Provide the (x, y) coordinate of the cell's center where the given text is located.  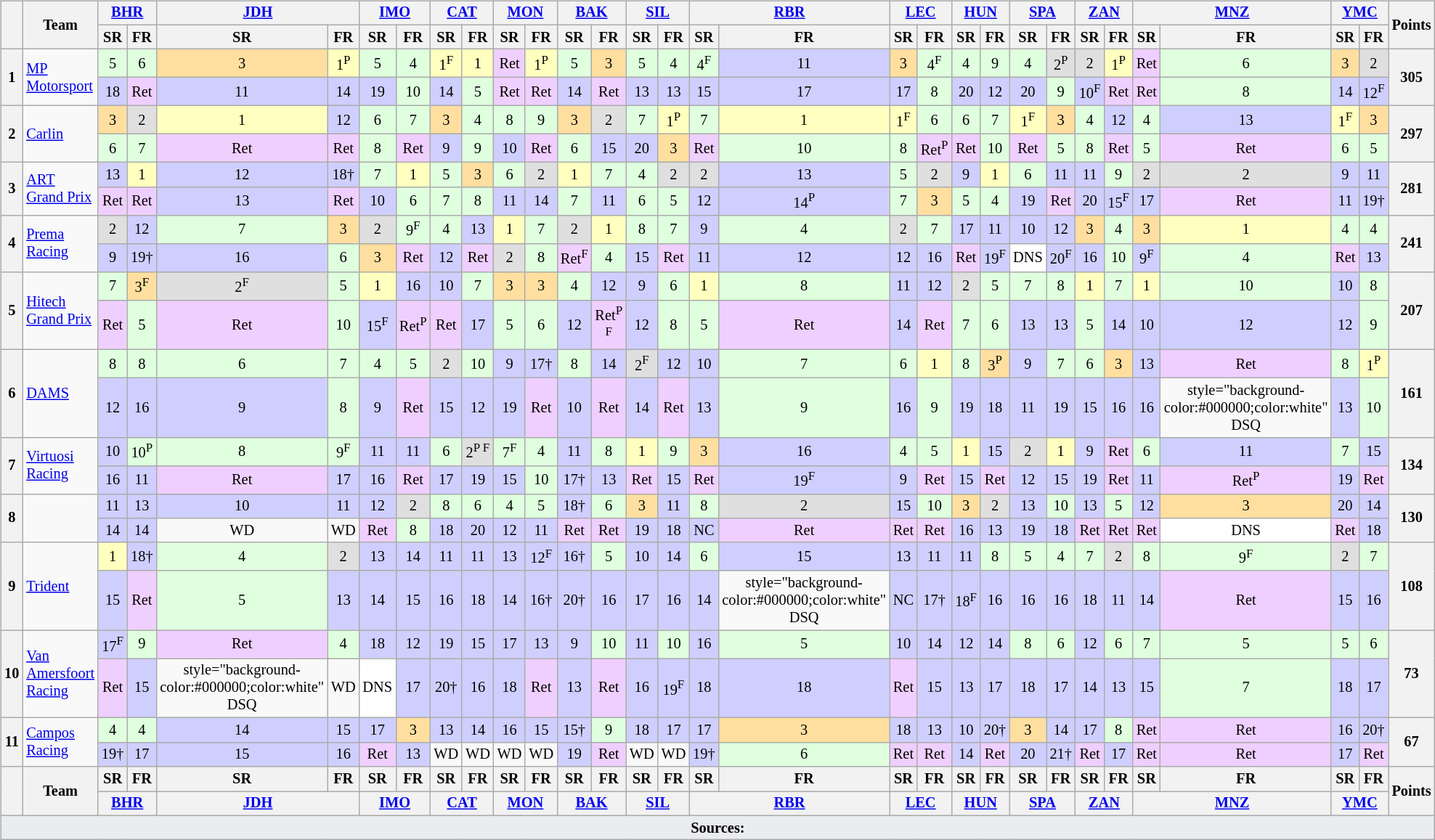
241 (1412, 243)
2P F (478, 452)
3F (142, 286)
14P (803, 200)
7F (510, 452)
281 (1412, 189)
297 (1412, 134)
RetF (574, 257)
161 (1412, 394)
DAMS (60, 394)
Van Amersfoort Racing (60, 674)
10F (1090, 91)
15† (574, 730)
Prema Racing (60, 243)
20F (1061, 257)
21† (1061, 754)
MP Motorsport (60, 78)
Campos Racing (60, 742)
Carlin (60, 134)
305 (1412, 78)
17F (113, 645)
Trident (60, 587)
ART Grand Prix (60, 189)
Virtuosi Racing (60, 465)
18F (966, 600)
RetP F (609, 325)
134 (1412, 465)
Sources: (717, 828)
108 (1412, 587)
Hitech Grand Prix (60, 311)
67 (1412, 742)
2P (1061, 64)
3P (995, 363)
207 (1412, 311)
73 (1412, 674)
130 (1412, 518)
10P (142, 452)
